Provide the (x, y) coordinate of the cell's center where the given text is located.  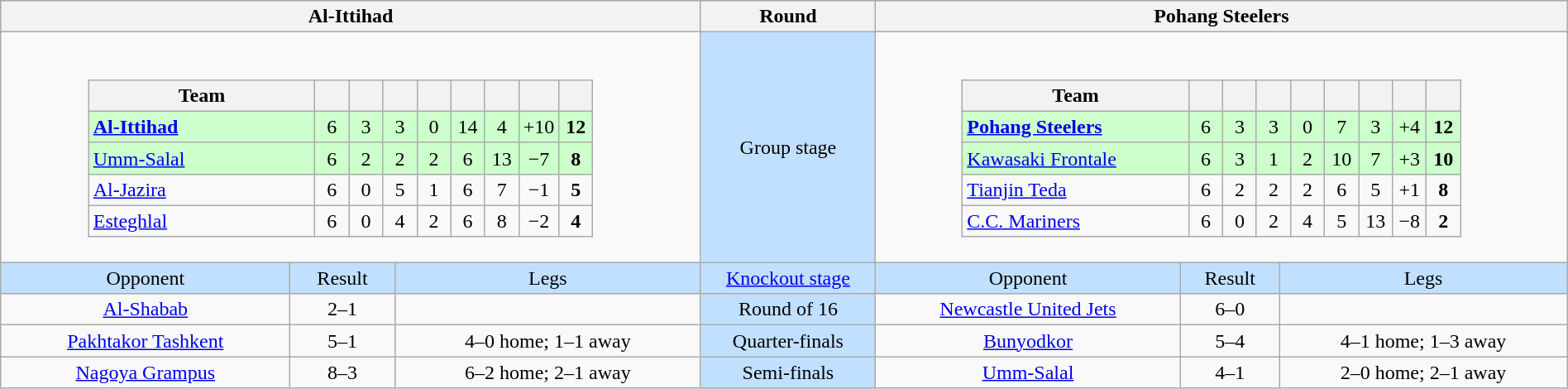
6–0 (1231, 310)
−2 (539, 221)
Semi-finals (787, 372)
−8 (1409, 221)
−7 (539, 158)
Group stage (787, 147)
Newcastle United Jets (1027, 310)
14 (468, 127)
+4 (1409, 127)
+3 (1409, 158)
Knockout stage (787, 278)
Al-Jazira (202, 190)
C.C. Mariners (1076, 221)
Team Pohang Steelers 6 3 3 0 7 3 +4 12 Kawasaki Frontale 6 3 1 2 10 7 +3 10 Tianjin Teda 6 2 2 2 6 5 +1 8 C.C. Mariners 6 0 2 4 5 13 −8 2 (1221, 147)
Tianjin Teda (1076, 190)
5–1 (342, 341)
Team Al-Ittihad 6 3 3 0 14 4 +10 12 Umm-Salal 6 2 2 2 6 13 −7 8 Al-Jazira 6 0 5 1 6 7 −1 5 Esteghlal 6 0 4 2 6 8 −2 4 (351, 147)
Round of 16 (787, 310)
Al-Shabab (146, 310)
+10 (539, 127)
6–2 home; 2–1 away (547, 372)
Nagoya Grampus (146, 372)
4–1 home; 1–3 away (1423, 341)
4–0 home; 1–1 away (547, 341)
Quarter-finals (787, 341)
−1 (539, 190)
4–1 (1231, 372)
2–1 (342, 310)
Kawasaki Frontale (1076, 158)
Esteghlal (202, 221)
Pakhtakor Tashkent (146, 341)
Round (787, 17)
2–0 home; 2–1 away (1423, 372)
8–3 (342, 372)
+1 (1409, 190)
5–4 (1231, 341)
Bunyodkor (1027, 341)
